Locate the cell with the specified text and output its [X, Y] center coordinate. 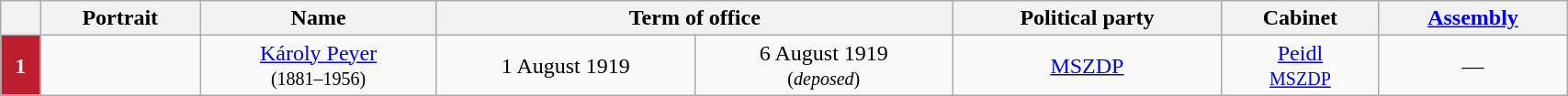
MSZDP [1087, 66]
1 August 1919 [566, 66]
Term of office [694, 18]
Name [318, 18]
PeidlMSZDP [1300, 66]
1 [20, 66]
— [1472, 66]
Károly Peyer(1881–1956) [318, 66]
Portrait [120, 18]
6 August 1919(deposed) [823, 66]
Political party [1087, 18]
Cabinet [1300, 18]
Assembly [1472, 18]
